Capture the cell that displays the provided text and extract its [X, Y] central coordinate. 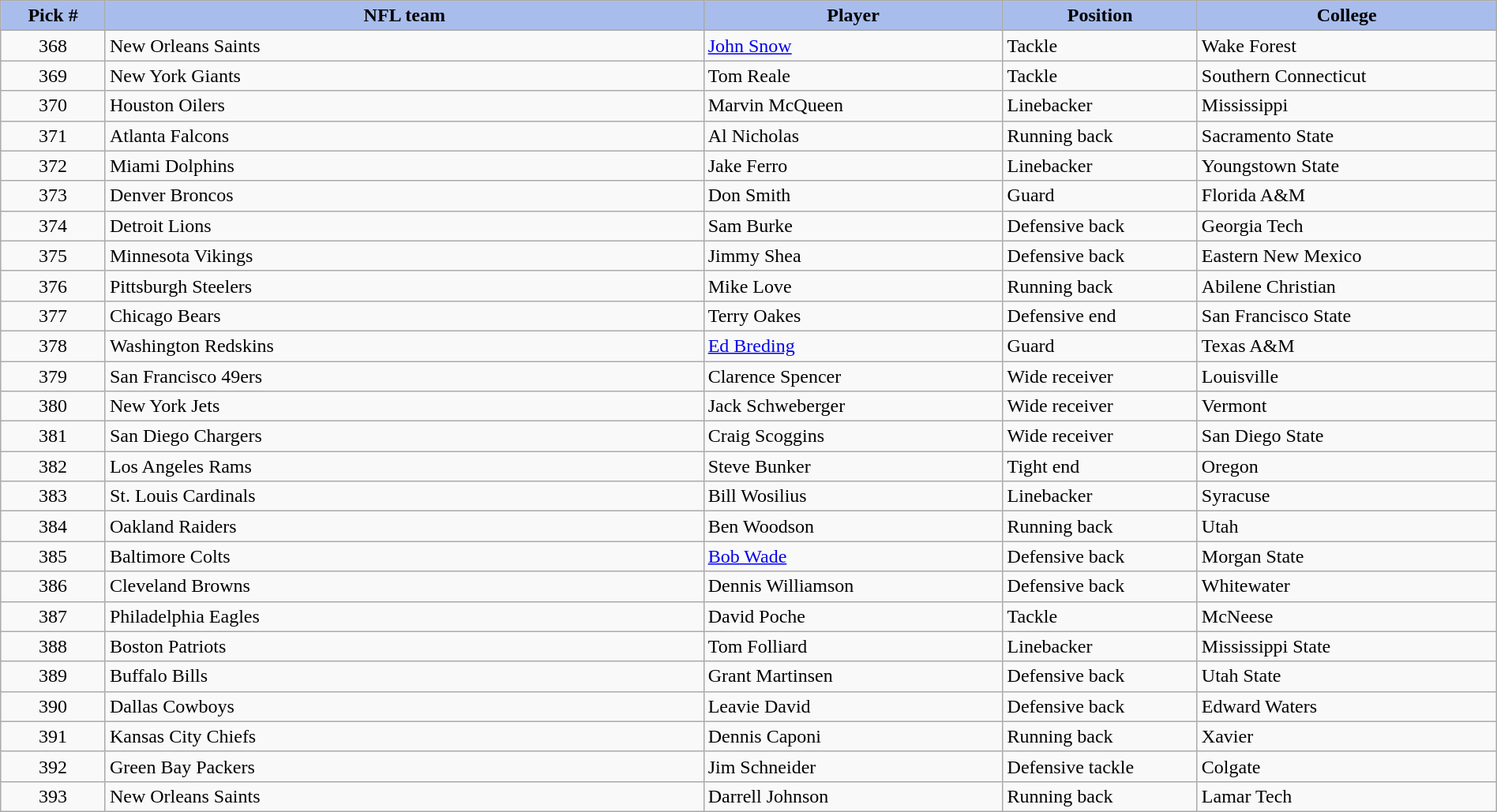
Grant Martinsen [853, 676]
Defensive end [1100, 316]
Pick # [54, 16]
379 [54, 376]
Whitewater [1347, 586]
385 [54, 556]
Eastern New Mexico [1347, 256]
Al Nicholas [853, 136]
Utah State [1347, 676]
376 [54, 286]
Baltimore Colts [404, 556]
Miami Dolphins [404, 166]
Jim Schneider [853, 766]
Youngstown State [1347, 166]
Buffalo Bills [404, 676]
381 [54, 436]
378 [54, 346]
390 [54, 706]
369 [54, 76]
382 [54, 466]
Dallas Cowboys [404, 706]
Tom Reale [853, 76]
St. Louis Cardinals [404, 496]
San Diego State [1347, 436]
Terry Oakes [853, 316]
Utah [1347, 526]
Tight end [1100, 466]
Ben Woodson [853, 526]
Wake Forest [1347, 46]
386 [54, 586]
Edward Waters [1347, 706]
Georgia Tech [1347, 226]
Detroit Lions [404, 226]
387 [54, 616]
John Snow [853, 46]
383 [54, 496]
Los Angeles Rams [404, 466]
380 [54, 406]
Don Smith [853, 196]
Mississippi [1347, 106]
Oakland Raiders [404, 526]
Sam Burke [853, 226]
372 [54, 166]
Minnesota Vikings [404, 256]
Colgate [1347, 766]
371 [54, 136]
Leavie David [853, 706]
Syracuse [1347, 496]
393 [54, 796]
Jack Schweberger [853, 406]
Player [853, 16]
Dennis Williamson [853, 586]
Mississippi State [1347, 646]
Ed Breding [853, 346]
391 [54, 736]
Vermont [1347, 406]
Florida A&M [1347, 196]
Darrell Johnson [853, 796]
Southern Connecticut [1347, 76]
Lamar Tech [1347, 796]
Philadelphia Eagles [404, 616]
New York Giants [404, 76]
Mike Love [853, 286]
Denver Broncos [404, 196]
McNeese [1347, 616]
Xavier [1347, 736]
Cleveland Browns [404, 586]
Jake Ferro [853, 166]
370 [54, 106]
Dennis Caponi [853, 736]
Boston Patriots [404, 646]
New York Jets [404, 406]
384 [54, 526]
392 [54, 766]
374 [54, 226]
Tom Folliard [853, 646]
David Poche [853, 616]
College [1347, 16]
Texas A&M [1347, 346]
Bob Wade [853, 556]
Abilene Christian [1347, 286]
Sacramento State [1347, 136]
Kansas City Chiefs [404, 736]
Steve Bunker [853, 466]
Position [1100, 16]
389 [54, 676]
Green Bay Packers [404, 766]
San Francisco 49ers [404, 376]
San Diego Chargers [404, 436]
Morgan State [1347, 556]
NFL team [404, 16]
368 [54, 46]
Marvin McQueen [853, 106]
375 [54, 256]
Atlanta Falcons [404, 136]
Houston Oilers [404, 106]
Clarence Spencer [853, 376]
Defensive tackle [1100, 766]
Washington Redskins [404, 346]
377 [54, 316]
Oregon [1347, 466]
San Francisco State [1347, 316]
388 [54, 646]
Bill Wosilius [853, 496]
Craig Scoggins [853, 436]
Jimmy Shea [853, 256]
Chicago Bears [404, 316]
Louisville [1347, 376]
Pittsburgh Steelers [404, 286]
373 [54, 196]
